From the cell containing the given text, extract its center point as [x, y] coordinate. 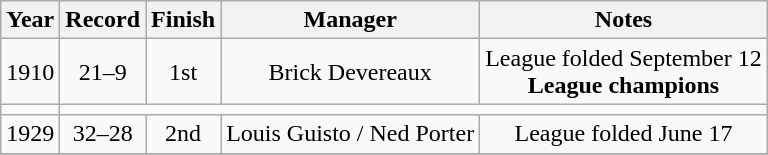
League folded June 17 [624, 134]
Year [30, 20]
Record [103, 20]
1st [184, 72]
1910 [30, 72]
Finish [184, 20]
Louis Guisto / Ned Porter [350, 134]
2nd [184, 134]
League folded September 12League champions [624, 72]
32–28 [103, 134]
Notes [624, 20]
Manager [350, 20]
1929 [30, 134]
Brick Devereaux [350, 72]
21–9 [103, 72]
